Pinpoint the cell where the given text exists, returning its (X, Y) midpoint coordinate. 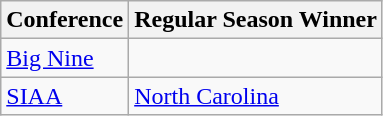
North Carolina (256, 96)
SIAA (65, 96)
Big Nine (65, 58)
Conference (65, 20)
Regular Season Winner (256, 20)
